Identify which cell holds the provided text, then report its [X, Y] central coordinate. 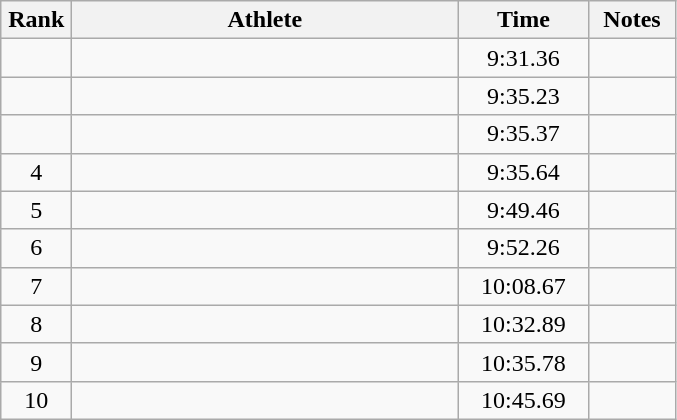
Time [524, 20]
9:35.23 [524, 96]
Notes [632, 20]
10:35.78 [524, 362]
10:08.67 [524, 286]
8 [36, 324]
10:45.69 [524, 400]
9 [36, 362]
9:31.36 [524, 58]
9:52.26 [524, 248]
Athlete [265, 20]
7 [36, 286]
9:35.37 [524, 134]
9:49.46 [524, 210]
5 [36, 210]
10:32.89 [524, 324]
4 [36, 172]
10 [36, 400]
9:35.64 [524, 172]
6 [36, 248]
Rank [36, 20]
